For the text-containing cell, return its midpoint in (x, y) coordinate format. 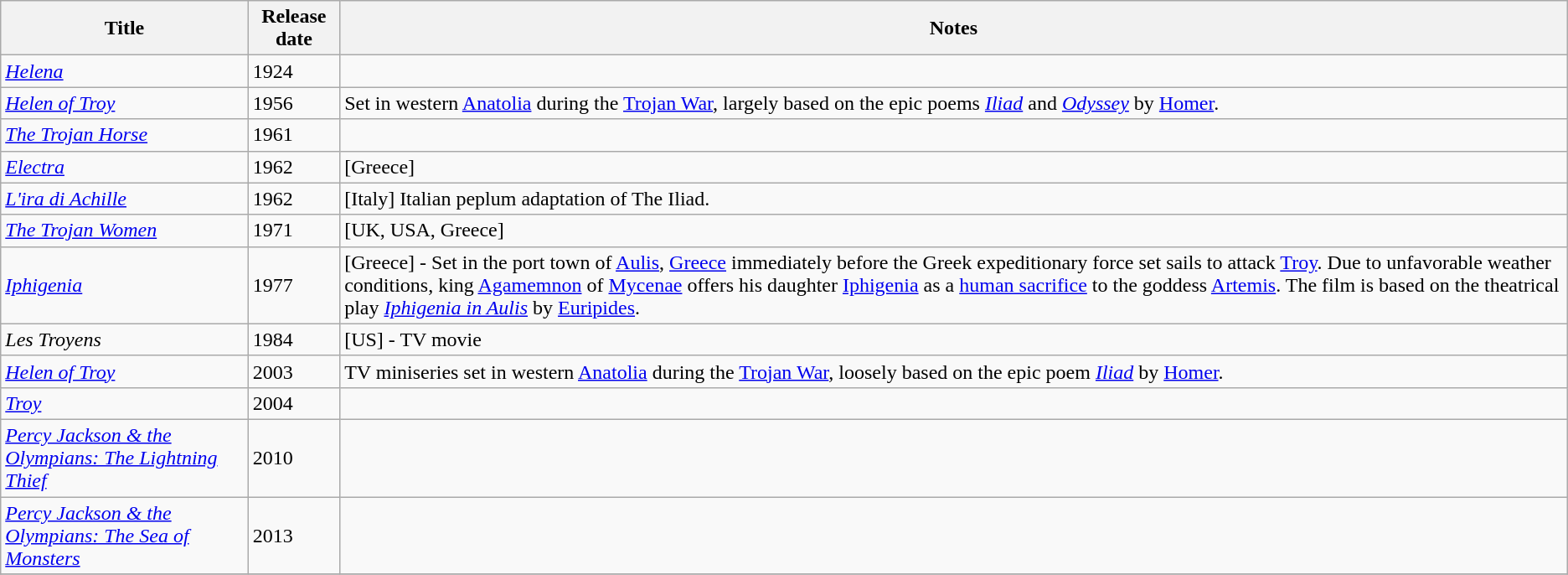
TV miniseries set in western Anatolia during the Trojan War, loosely based on the epic poem Iliad by Homer. (954, 371)
Percy Jackson & the Olympians: The Lightning Thief (124, 458)
The Trojan Horse (124, 135)
1971 (294, 231)
The Trojan Women (124, 231)
Set in western Anatolia during the Trojan War, largely based on the epic poems Iliad and Odyssey by Homer. (954, 103)
Electra (124, 167)
Title (124, 28)
Les Troyens (124, 339)
1961 (294, 135)
2004 (294, 403)
[Italy] Italian peplum adaptation of The Iliad. (954, 199)
1924 (294, 71)
[US] - TV movie (954, 339)
[UK, USA, Greece] (954, 231)
Iphigenia (124, 285)
1984 (294, 339)
1956 (294, 103)
2010 (294, 458)
2003 (294, 371)
2013 (294, 535)
Percy Jackson & the Olympians: The Sea of Monsters (124, 535)
Release date (294, 28)
Helena (124, 71)
L'ira di Achille (124, 199)
1977 (294, 285)
Notes (954, 28)
[Greece] (954, 167)
Troy (124, 403)
